Return the (x, y) coordinate for the center point of the cell that contains the specified text.  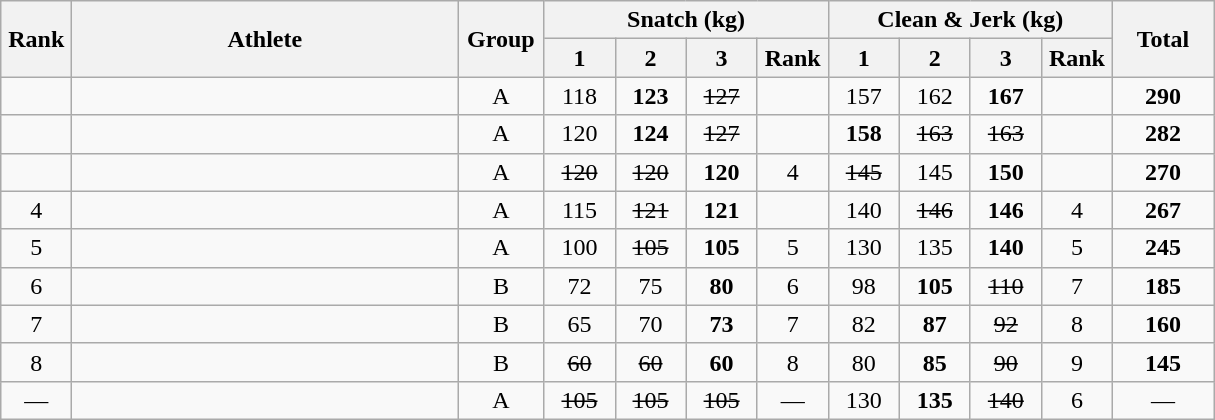
160 (1162, 324)
162 (934, 96)
82 (864, 324)
70 (650, 324)
Clean & Jerk (kg) (970, 20)
150 (1006, 172)
290 (1162, 96)
100 (580, 248)
267 (1162, 210)
85 (934, 362)
118 (580, 96)
123 (650, 96)
65 (580, 324)
9 (1076, 362)
Total (1162, 39)
282 (1162, 134)
Athlete (265, 39)
185 (1162, 286)
90 (1006, 362)
Snatch (kg) (686, 20)
124 (650, 134)
110 (1006, 286)
167 (1006, 96)
270 (1162, 172)
157 (864, 96)
75 (650, 286)
Group (501, 39)
72 (580, 286)
92 (1006, 324)
98 (864, 286)
245 (1162, 248)
115 (580, 210)
87 (934, 324)
73 (722, 324)
158 (864, 134)
